Output the (X, Y) coordinate of the center of the cell containing the given text.  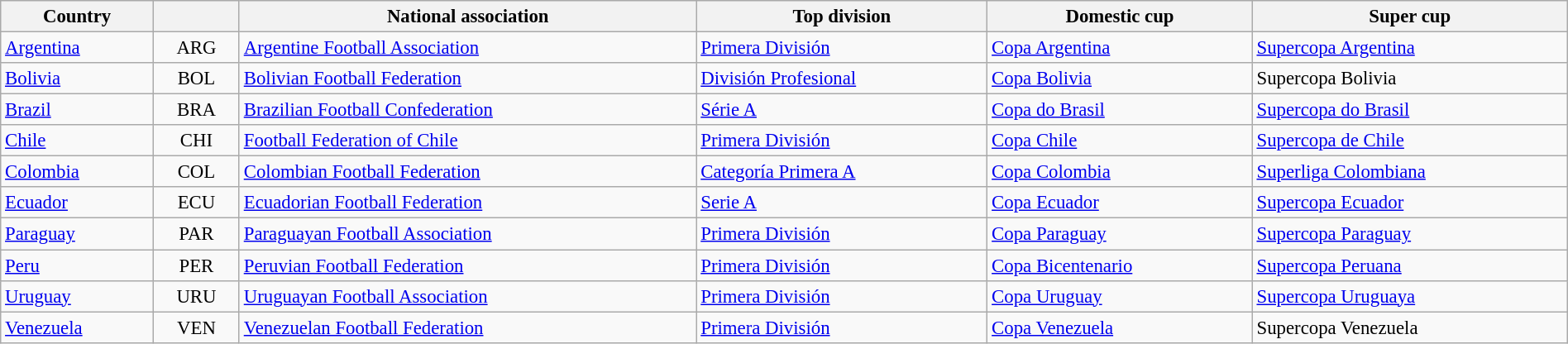
Paraguay (78, 234)
Copa Chile (1120, 141)
Superliga Colombiana (1409, 172)
Venezuelan Football Federation (467, 327)
Copa Colombia (1120, 172)
Categoría Primera A (842, 172)
Peru (78, 265)
Colombian Football Federation (467, 172)
Bolivia (78, 79)
Copa Bicentenario (1120, 265)
Copa Bolivia (1120, 79)
Colombia (78, 172)
BOL (196, 79)
Uruguay (78, 296)
Supercopa Argentina (1409, 48)
Copa Venezuela (1120, 327)
Domestic cup (1120, 17)
PER (196, 265)
Argentine Football Association (467, 48)
Copa do Brasil (1120, 110)
Supercopa Uruguaya (1409, 296)
Supercopa do Brasil (1409, 110)
Peruvian Football Federation (467, 265)
Uruguayan Football Association (467, 296)
Supercopa Paraguay (1409, 234)
ECU (196, 203)
Venezuela (78, 327)
ARG (196, 48)
Argentina (78, 48)
CHI (196, 141)
BRA (196, 110)
Copa Uruguay (1120, 296)
Serie A (842, 203)
Copa Paraguay (1120, 234)
COL (196, 172)
Chile (78, 141)
Supercopa Peruana (1409, 265)
URU (196, 296)
Top division (842, 17)
Ecuadorian Football Federation (467, 203)
Bolivian Football Federation (467, 79)
Country (78, 17)
Copa Argentina (1120, 48)
Série A (842, 110)
Brazilian Football Confederation (467, 110)
Supercopa de Chile (1409, 141)
Football Federation of Chile (467, 141)
Supercopa Venezuela (1409, 327)
División Profesional (842, 79)
National association (467, 17)
Brazil (78, 110)
VEN (196, 327)
Supercopa Bolivia (1409, 79)
Ecuador (78, 203)
Copa Ecuador (1120, 203)
Supercopa Ecuador (1409, 203)
Paraguayan Football Association (467, 234)
PAR (196, 234)
Super cup (1409, 17)
